Extract the [x, y] coordinate from the center of the cell holding the provided text.  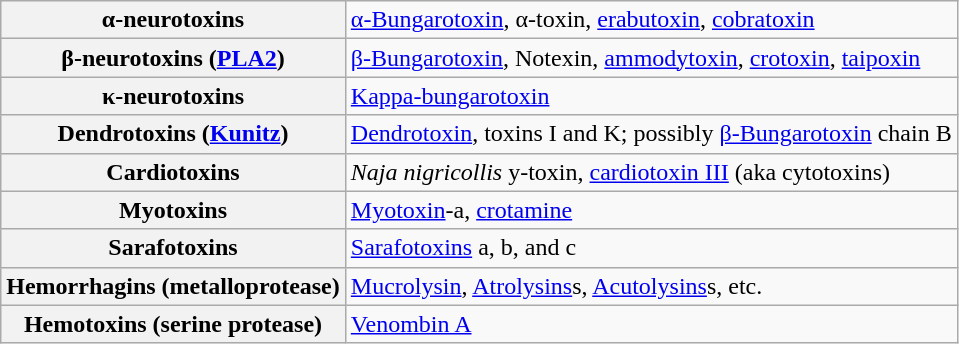
Cardiotoxins [174, 172]
Mucrolysin, Atrolysinss, Acutolysinss, etc. [651, 286]
Kappa-bungarotoxin [651, 96]
κ-neurotoxins [174, 96]
α-Bungarotoxin, α-toxin, erabutoxin, cobratoxin [651, 20]
Dendrotoxins (Kunitz) [174, 134]
β-Bungarotoxin, Notexin, ammodytoxin, crotoxin, taipoxin [651, 58]
Hemotoxins (serine protease) [174, 324]
β-neurotoxins (PLA2) [174, 58]
Venombin A [651, 324]
Myotoxins [174, 210]
Naja nigricollis y-toxin, cardiotoxin III (aka cytotoxins) [651, 172]
Myotoxin-a, crotamine [651, 210]
Hemorrhagins (metalloprotease) [174, 286]
Dendrotoxin, toxins I and K; possibly β-Bungarotoxin chain B [651, 134]
α-neurotoxins [174, 20]
Sarafotoxins a, b, and c [651, 248]
Sarafotoxins [174, 248]
